Output the [X, Y] coordinate of the center of the cell containing the given text.  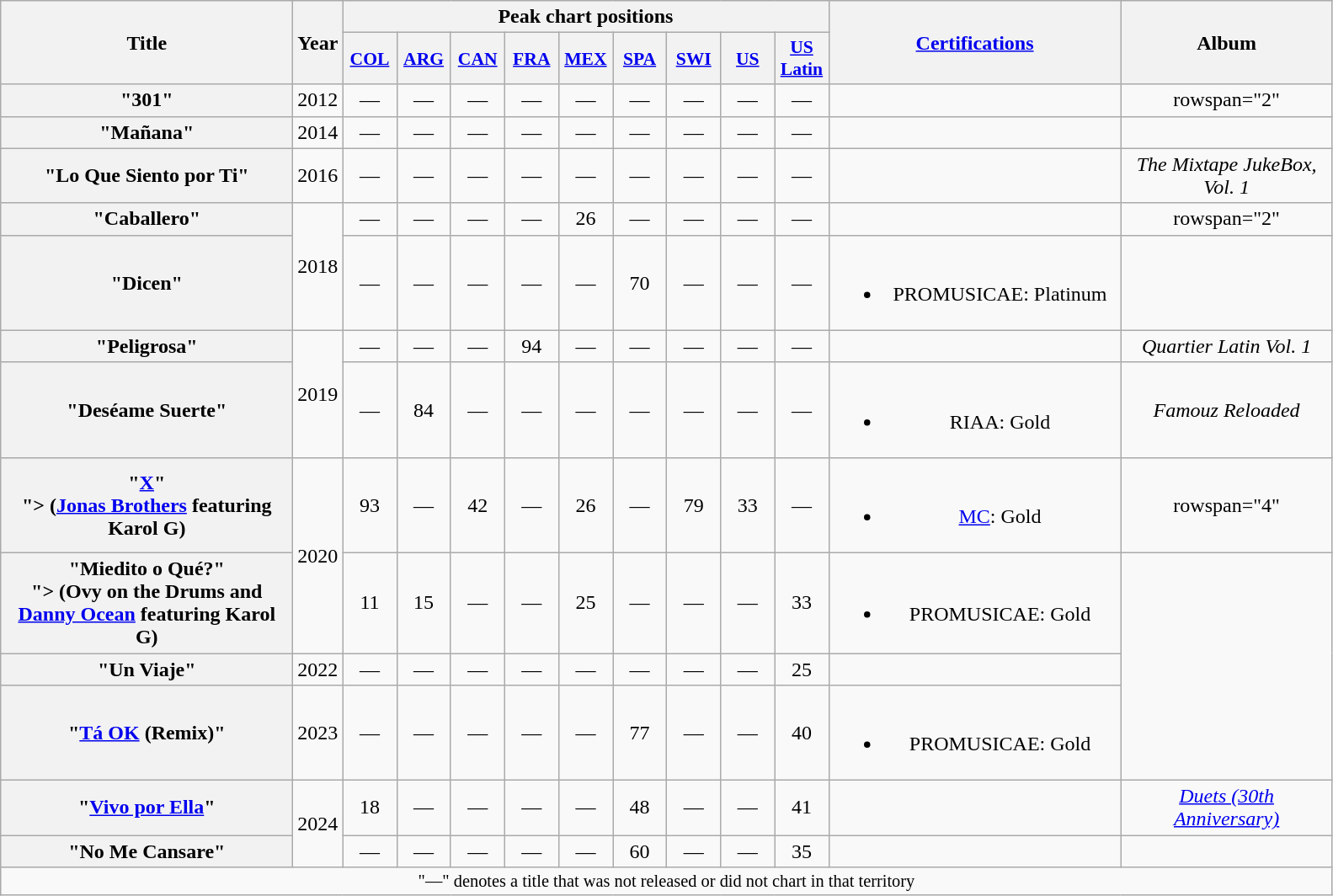
RIAA: Gold [975, 409]
35 [802, 851]
"Un Viaje" [147, 669]
"Peligrosa" [147, 346]
Year [318, 42]
2016 [318, 175]
ARG [424, 59]
40 [802, 733]
2019 [318, 394]
rowspan="4" [1226, 505]
15 [424, 603]
Famouz Reloaded [1226, 409]
SWI [694, 59]
"Vivo por Ella" [147, 808]
"Dicen" [147, 283]
"No Me Cansare" [147, 851]
2012 [318, 100]
70 [640, 283]
"Caballero" [147, 219]
2020 [318, 555]
18 [370, 808]
2023 [318, 733]
"X""> (Jonas Brothers featuring Karol G) [147, 505]
The Mixtape JukeBox, Vol. 1 [1226, 175]
79 [694, 505]
Quartier Latin Vol. 1 [1226, 346]
94 [531, 346]
11 [370, 603]
US [748, 59]
41 [802, 808]
84 [424, 409]
2022 [318, 669]
MEX [585, 59]
"Mañana" [147, 132]
93 [370, 505]
2014 [318, 132]
FRA [531, 59]
"Lo Que Siento por Ti" [147, 175]
USLatin [802, 59]
42 [477, 505]
77 [640, 733]
60 [640, 851]
2018 [318, 266]
Duets (30th Anniversary) [1226, 808]
PROMUSICAE: Platinum [975, 283]
2024 [318, 824]
"Tá OK (Remix)" [147, 733]
Album [1226, 42]
"Miedito o Qué?""> (Ovy on the Drums and Danny Ocean featuring Karol G) [147, 603]
CAN [477, 59]
Certifications [975, 42]
Title [147, 42]
MC: Gold [975, 505]
"—" denotes a title that was not released or did not chart in that territory [667, 882]
SPA [640, 59]
"301" [147, 100]
Peak chart positions [586, 17]
"Deséame Suerte" [147, 409]
COL [370, 59]
48 [640, 808]
